Return [X, Y] of the center of cell containing provided text 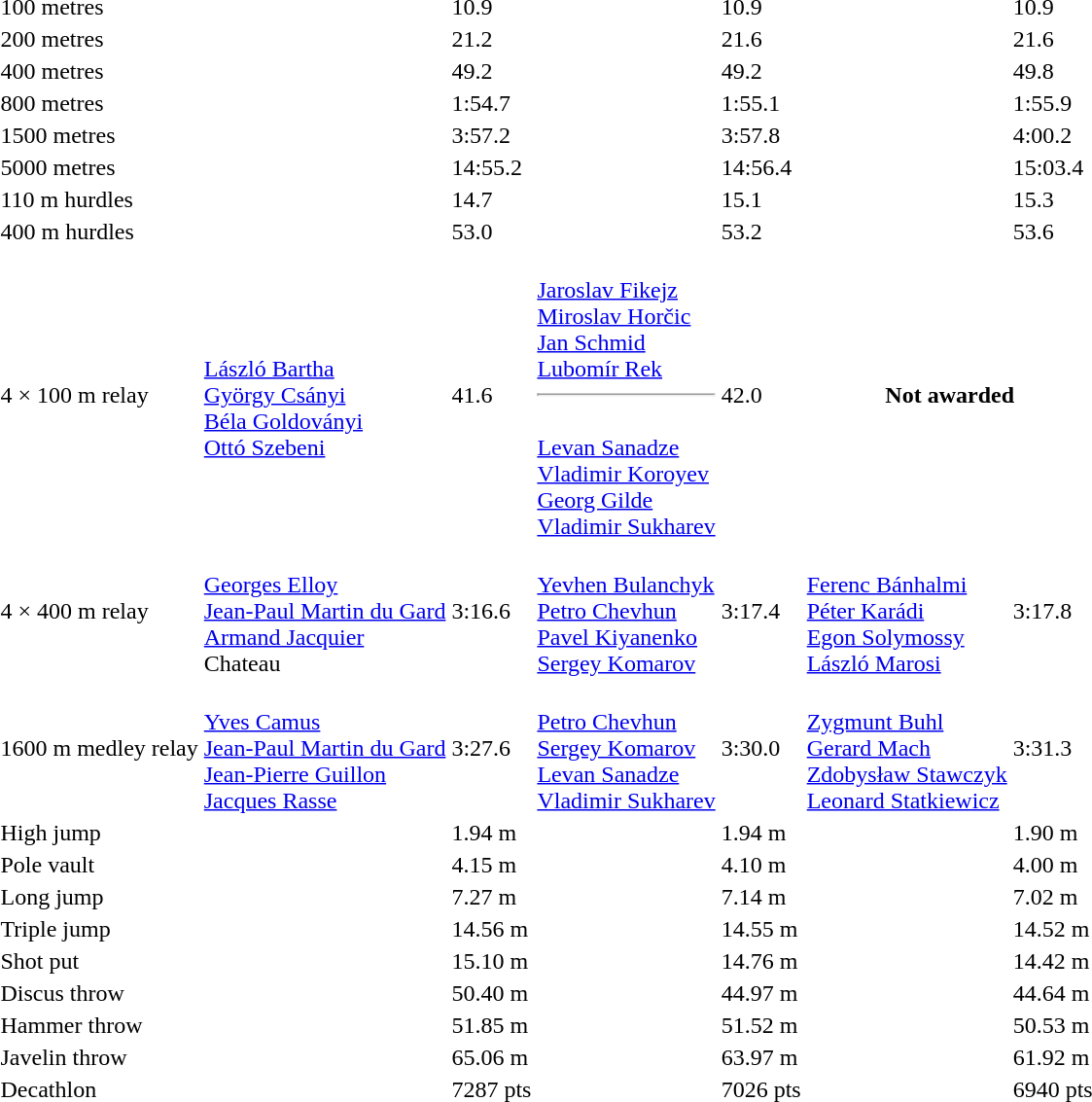
14:56.4 [760, 167]
4.10 m [760, 865]
15.1 [760, 199]
7.14 m [760, 897]
Zygmunt BuhlGerard MachZdobysław StawczykLeonard Statkiewicz [906, 748]
41.6 [492, 395]
1:54.7 [492, 103]
Yves CamusJean-Paul Martin du GardJean-Pierre GuillonJacques Rasse [325, 748]
3:30.0 [760, 748]
14.7 [492, 199]
7.27 m [492, 897]
3:17.4 [760, 611]
53.2 [760, 231]
15.10 m [492, 961]
3:57.2 [492, 135]
44.97 m [760, 993]
51.52 m [760, 1025]
14.56 m [492, 929]
László BarthaGyörgy CsányiBéla GoldoványiOttó Szebeni [325, 395]
Petro ChevhunSergey KomarovLevan SanadzeVladimir Sukharev [626, 748]
14.76 m [760, 961]
21.2 [492, 39]
Ferenc BánhalmiPéter KarádiEgon SolymossyLászló Marosi [906, 611]
65.06 m [492, 1057]
50.40 m [492, 993]
1:55.1 [760, 103]
Georges ElloyJean-Paul Martin du GardArmand JacquierChateau [325, 611]
42.0 [760, 395]
53.0 [492, 231]
3:57.8 [760, 135]
14.55 m [760, 929]
3:16.6 [492, 611]
14:55.2 [492, 167]
Jaroslav FikejzMiroslav HorčicJan SchmidLubomír RekLevan SanadzeVladimir KoroyevGeorg GildeVladimir Sukharev [626, 395]
4.15 m [492, 865]
51.85 m [492, 1025]
21.6 [760, 39]
63.97 m [760, 1057]
3:27.6 [492, 748]
Yevhen BulanchykPetro ChevhunPavel KiyanenkoSergey Komarov [626, 611]
